Search for the cell housing the specified text and yield its [X, Y] center coordinate. 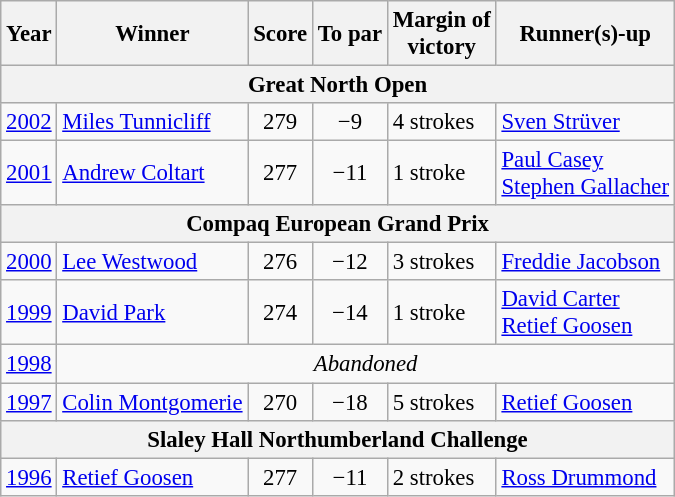
1999 [29, 312]
−12 [350, 262]
Margin ofvictory [442, 34]
274 [280, 312]
1997 [29, 402]
Year [29, 34]
Sven Strüver [585, 122]
2001 [29, 174]
4 strokes [442, 122]
Runner(s)-up [585, 34]
Paul Casey Stephen Gallacher [585, 174]
Miles Tunnicliff [152, 122]
−18 [350, 402]
5 strokes [442, 402]
−14 [350, 312]
Winner [152, 34]
3 strokes [442, 262]
Ross Drummond [585, 477]
−9 [350, 122]
1996 [29, 477]
2000 [29, 262]
Compaq European Grand Prix [338, 224]
279 [280, 122]
David Carter Retief Goosen [585, 312]
Slaley Hall Northumberland Challenge [338, 439]
2 strokes [442, 477]
276 [280, 262]
David Park [152, 312]
Lee Westwood [152, 262]
Freddie Jacobson [585, 262]
1998 [29, 364]
Andrew Coltart [152, 174]
To par [350, 34]
Great North Open [338, 85]
270 [280, 402]
Score [280, 34]
Abandoned [366, 364]
Colin Montgomerie [152, 402]
2002 [29, 122]
